Extract the (x, y) coordinate from the center of the cell holding the provided text.  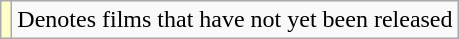
Denotes films that have not yet been released (235, 20)
